Return the [x, y] coordinate for the center point of the cell that contains the specified text.  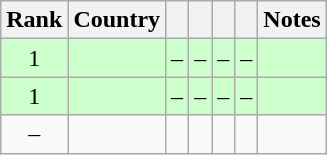
Rank [34, 20]
Country [117, 20]
Notes [292, 20]
